Determine the [x, y] coordinate at the center of the cell enclosing the given text.  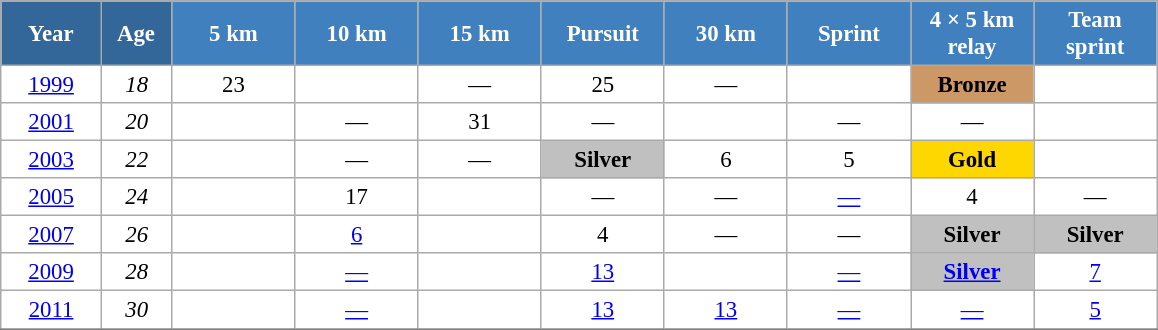
2003 [52, 160]
Pursuit [602, 34]
2011 [52, 310]
Bronze [972, 85]
30 km [726, 34]
26 [136, 235]
24 [136, 197]
17 [356, 197]
30 [136, 310]
Sprint [848, 34]
22 [136, 160]
2001 [52, 122]
2007 [52, 235]
2009 [52, 273]
5 km [234, 34]
4 × 5 km relay [972, 34]
7 [1096, 273]
18 [136, 85]
1999 [52, 85]
Year [52, 34]
23 [234, 85]
25 [602, 85]
28 [136, 273]
2005 [52, 197]
31 [480, 122]
10 km [356, 34]
Gold [972, 160]
Team sprint [1096, 34]
Age [136, 34]
15 km [480, 34]
20 [136, 122]
